Output the [x, y] coordinate of the center of the cell containing the given text.  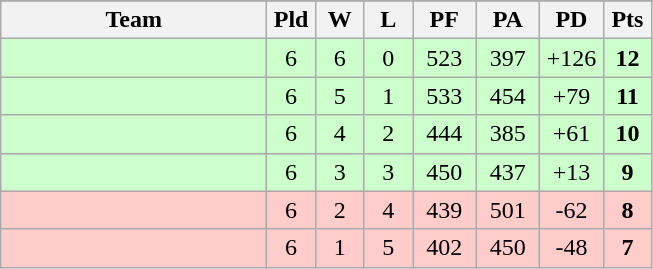
8 [628, 210]
+126 [572, 58]
PD [572, 20]
397 [508, 58]
454 [508, 96]
7 [628, 248]
10 [628, 134]
9 [628, 172]
385 [508, 134]
-48 [572, 248]
+13 [572, 172]
PA [508, 20]
12 [628, 58]
437 [508, 172]
Pld [292, 20]
11 [628, 96]
533 [444, 96]
L [388, 20]
501 [508, 210]
523 [444, 58]
PF [444, 20]
+79 [572, 96]
402 [444, 248]
+61 [572, 134]
W [340, 20]
Pts [628, 20]
444 [444, 134]
0 [388, 58]
439 [444, 210]
Team [134, 20]
-62 [572, 210]
